Scan for the cell matching the given text and deliver its [x, y] coordinate at center. 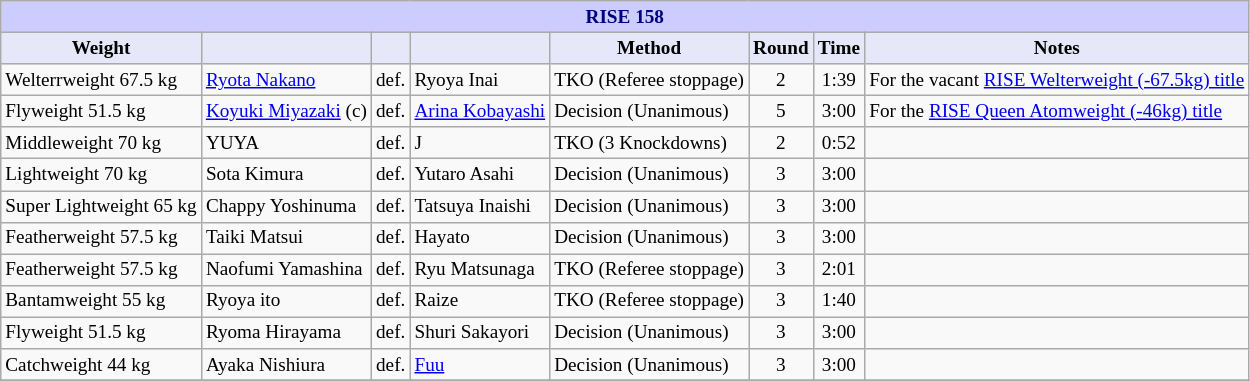
2:01 [838, 270]
Ryoya ito [286, 301]
Taiki Matsui [286, 238]
Tatsuya Inaishi [480, 206]
Welterrweight 67.5 kg [102, 80]
Bantamweight 55 kg [102, 301]
Arina Kobayashi [480, 111]
1:40 [838, 301]
Catchweight 44 kg [102, 365]
Sota Kimura [286, 175]
0:52 [838, 143]
Yutaro Asahi [480, 175]
Shuri Sakayori [480, 333]
Ryota Nakano [286, 80]
TKO (3 Knockdowns) [650, 143]
Raize [480, 301]
1:39 [838, 80]
For the vacant RISE Welterweight (-67.5kg) title [1057, 80]
Super Lightweight 65 kg [102, 206]
Lightweight 70 kg [102, 175]
YUYA [286, 143]
J [480, 143]
Ryoya Inai [480, 80]
Weight [102, 48]
Round [782, 48]
Notes [1057, 48]
Time [838, 48]
Naofumi Yamashina [286, 270]
Ayaka Nishiura [286, 365]
Method [650, 48]
Hayato [480, 238]
Fuu [480, 365]
RISE 158 [625, 17]
Middleweight 70 kg [102, 143]
Chappy Yoshinuma [286, 206]
5 [782, 111]
Koyuki Miyazaki (c) [286, 111]
For the RISE Queen Atomweight (-46kg) title [1057, 111]
Ryu Matsunaga [480, 270]
Ryoma Hirayama [286, 333]
